Find where the given text appears and provide that cell's center as [X, Y] coordinate. 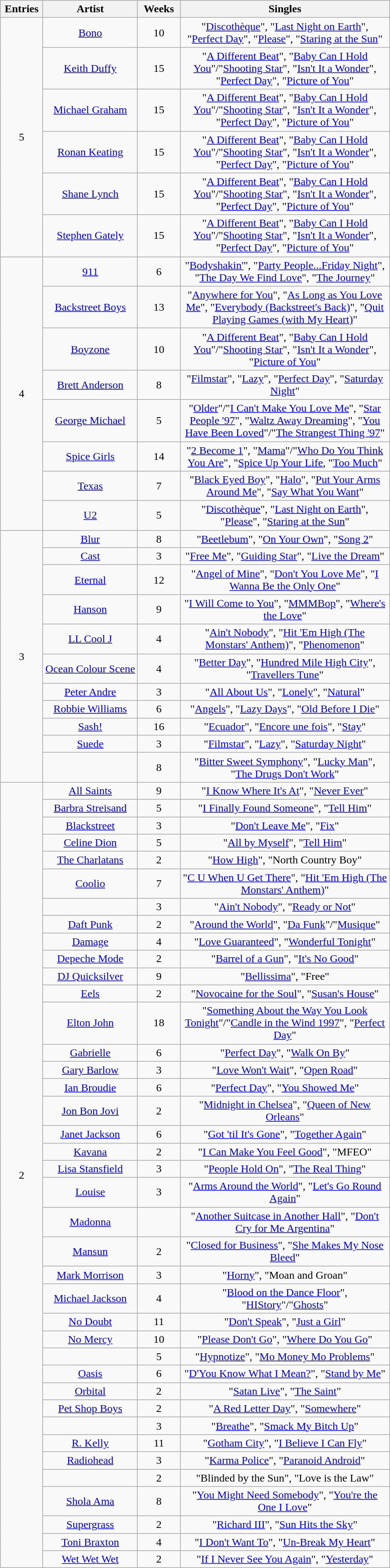
"Horny", "Moan and Groan" [285, 1275]
Weeks [159, 9]
DJ Quicksilver [90, 976]
Damage [90, 942]
"Don't Leave Me", "Fix" [285, 826]
Ocean Colour Scene [90, 669]
Texas [90, 486]
"How High", "North Country Boy" [285, 860]
Eels [90, 993]
Shola Ama [90, 1501]
Daft Punk [90, 924]
"Filmstar", "Lazy", "Perfect Day", "Saturday Night" [285, 385]
Singles [285, 9]
Michael Jackson [90, 1298]
Mansun [90, 1252]
"Something About the Way You Look Tonight"/"Candle in the Wind 1997", "Perfect Day" [285, 1023]
"Perfect Day", "You Showed Me" [285, 1087]
"Bitter Sweet Symphony", "Lucky Man", "The Drugs Don't Work" [285, 767]
Lisa Stansfield [90, 1169]
Jon Bon Jovi [90, 1111]
12 [159, 580]
Coolio [90, 883]
"Arms Around the World", "Let's Go Round Again" [285, 1193]
"Anywhere for You", "As Long as You Love Me", "Everybody (Backstreet's Back)", "Quit Playing Games (with My Heart)" [285, 307]
"D'You Know What I Mean?", "Stand by Me" [285, 1374]
The Charlatans [90, 860]
All Saints [90, 791]
"Angel of Mine", "Don't You Love Me", "I Wanna Be the Only One" [285, 580]
"Ain't Nobody", "Ready or Not" [285, 907]
"Better Day", "Hundred Mile High City", "Travellers Tune" [285, 669]
Madonna [90, 1222]
"A Different Beat", "Baby Can I Hold You"/"Shooting Star", "Isn't It a Wonder", "Picture of You" [285, 349]
"A Red Letter Day", "Somewhere" [285, 1408]
Stephen Gately [90, 236]
Janet Jackson [90, 1134]
No Doubt [90, 1322]
18 [159, 1023]
"Perfect Day", "Walk On By" [285, 1053]
"Breathe", "Smack My Bitch Up" [285, 1426]
Celine Dion [90, 843]
"Ain't Nobody", "Hit 'Em High (The Monstars' Anthem)", "Phenomenon" [285, 639]
"Free Me", "Guiding Star", "Live the Dream" [285, 556]
Michael Graham [90, 110]
Pet Shop Boys [90, 1408]
Suede [90, 744]
Backstreet Boys [90, 307]
"All by Myself", "Tell Him" [285, 843]
"You Might Need Somebody", "You're the One I Love" [285, 1501]
LL Cool J [90, 639]
Oasis [90, 1374]
Entries [22, 9]
Orbital [90, 1391]
16 [159, 726]
911 [90, 271]
Keith Duffy [90, 68]
"Satan Live", "The Saint" [285, 1391]
Blackstreet [90, 826]
Shane Lynch [90, 194]
Boyzone [90, 349]
"Discothèque", "Last Night on Earth", "Perfect Day", "Please", "Staring at the Sun" [285, 33]
Gary Barlow [90, 1070]
Toni Braxton [90, 1542]
"Around the World", "Da Funk"/"Musique" [285, 924]
13 [159, 307]
"Midnight in Chelsea", "Queen of New Orleans" [285, 1111]
"Blinded by the Sun", "Love is the Law" [285, 1478]
Wet Wet Wet [90, 1559]
George Michael [90, 420]
"Beetlebum", "On Your Own", "Song 2" [285, 539]
Spice Girls [90, 456]
Supergrass [90, 1525]
"Blood on the Dance Floor", "HIStory"/"Ghosts" [285, 1298]
"Black Eyed Boy", "Halo", "Put Your Arms Around Me", "Say What You Want" [285, 486]
Louise [90, 1193]
"People Hold On", "The Real Thing" [285, 1169]
"Love Guaranteed", "Wonderful Tonight" [285, 942]
"Closed for Business", "She Makes My Nose Bleed" [285, 1252]
"2 Become 1", "Mama"/"Who Do You Think You Are", "Spice Up Your Life, "Too Much" [285, 456]
"Ecuador", "Encore une fois", "Stay" [285, 726]
Sash! [90, 726]
Hanson [90, 610]
Brett Anderson [90, 385]
Blur [90, 539]
"I Can Make You Feel Good", "MFEO" [285, 1151]
Depeche Mode [90, 959]
"Barrel of a Gun", "It's No Good" [285, 959]
"C U When U Get There", "Hit 'Em High (The Monstars' Anthem)" [285, 883]
"Love Won't Wait", "Open Road" [285, 1070]
"Gotham City", "I Believe I Can Fly" [285, 1443]
"Filmstar", "Lazy", "Saturday Night" [285, 744]
"Don't Speak", "Just a Girl" [285, 1322]
No Mercy [90, 1339]
"Karma Police", "Paranoid Android" [285, 1460]
"Discothèque", "Last Night on Earth", "Please", "Staring at the Sun" [285, 516]
Ian Broudie [90, 1087]
Artist [90, 9]
"Angels", "Lazy Days", "Old Before I Die" [285, 709]
"Please Don't Go", "Where Do You Go" [285, 1339]
Robbie Williams [90, 709]
"Hypnotize", "Mo Money Mo Problems" [285, 1356]
"Another Suitcase in Another Hall", "Don't Cry for Me Argentina" [285, 1222]
"I Don't Want To", "Un-Break My Heart" [285, 1542]
14 [159, 456]
"Richard III", "Sun Hits the Sky" [285, 1525]
Elton John [90, 1023]
Peter Andre [90, 692]
Eternal [90, 580]
Kavana [90, 1151]
Radiohead [90, 1460]
"If I Never See You Again", "Yesterday" [285, 1559]
"I Know Where It's At", "Never Ever" [285, 791]
Mark Morrison [90, 1275]
R. Kelly [90, 1443]
Bono [90, 33]
Barbra Streisand [90, 808]
Cast [90, 556]
"Older"/"I Can't Make You Love Me", "Star People '97", "Waltz Away Dreaming", "You Have Been Loved"/"The Strangest Thing '97" [285, 420]
U2 [90, 516]
"All About Us", "Lonely", "Natural" [285, 692]
Ronan Keating [90, 152]
"Bellissima", "Free" [285, 976]
"I Will Come to You", "MMMBop", "Where's the Love" [285, 610]
"Bodyshakin'", "Party People...Friday Night", "The Day We Find Love", "The Journey" [285, 271]
Gabrielle [90, 1053]
"Novocaine for the Soul", "Susan's House" [285, 993]
"I Finally Found Someone", "Tell Him" [285, 808]
"Got 'til It's Gone", "Together Again" [285, 1134]
